Return the (X, Y) coordinate for the center point of the cell that contains the specified text.  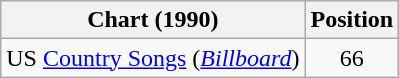
66 (352, 58)
Chart (1990) (153, 20)
US Country Songs (Billboard) (153, 58)
Position (352, 20)
